Capture the cell that displays the provided text and extract its [X, Y] central coordinate. 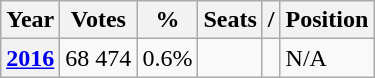
2016 [30, 58]
/ [271, 20]
68 474 [98, 58]
Votes [98, 20]
N/A [327, 58]
Position [327, 20]
0.6% [168, 58]
% [168, 20]
Seats [230, 20]
Year [30, 20]
